Find where the given text appears and provide that cell's center as (x, y) coordinate. 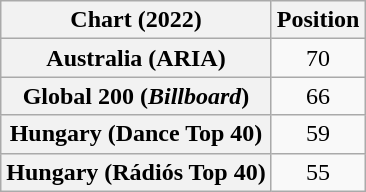
Position (318, 20)
55 (318, 172)
70 (318, 58)
Australia (ARIA) (136, 58)
66 (318, 96)
Chart (2022) (136, 20)
Global 200 (Billboard) (136, 96)
Hungary (Dance Top 40) (136, 134)
Hungary (Rádiós Top 40) (136, 172)
59 (318, 134)
